Capture the cell that displays the provided text and extract its (x, y) central coordinate. 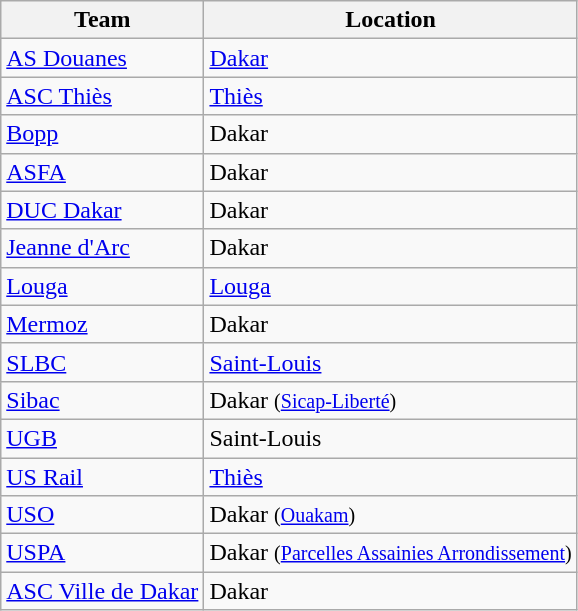
UGB (102, 438)
ASC Thiès (102, 96)
Dakar (Sicap-Liberté) (390, 400)
AS Douanes (102, 58)
Bopp (102, 134)
Dakar (Parcelles Assainies Arrondissement) (390, 553)
ASFA (102, 172)
USO (102, 515)
Location (390, 20)
Jeanne d'Arc (102, 248)
SLBC (102, 362)
ASC Ville de Dakar (102, 591)
DUC Dakar (102, 210)
USPA (102, 553)
Sibac (102, 400)
US Rail (102, 477)
Mermoz (102, 324)
Team (102, 20)
Dakar (Ouakam) (390, 515)
